Output the [x, y] coordinate of the center of the cell containing the given text.  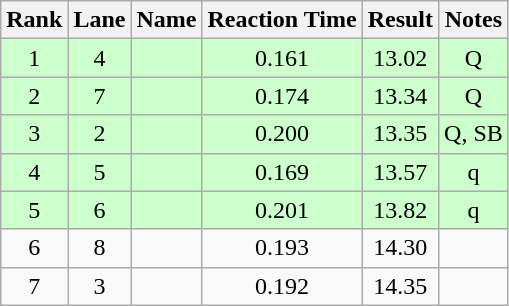
Reaction Time [282, 20]
0.200 [282, 134]
0.174 [282, 96]
Rank [34, 20]
13.02 [400, 58]
Notes [474, 20]
13.57 [400, 172]
1 [34, 58]
Lane [100, 20]
Result [400, 20]
14.35 [400, 286]
0.192 [282, 286]
Q, SB [474, 134]
13.35 [400, 134]
13.34 [400, 96]
0.169 [282, 172]
14.30 [400, 248]
Name [166, 20]
0.161 [282, 58]
13.82 [400, 210]
0.193 [282, 248]
8 [100, 248]
0.201 [282, 210]
